Extract the (X, Y) coordinate from the center of the cell holding the provided text.  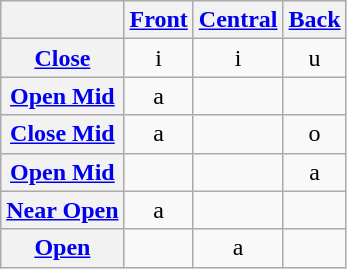
o (314, 134)
Near Open (62, 210)
Back (314, 20)
Central (238, 20)
u (314, 58)
Close (62, 58)
Close Mid (62, 134)
Open (62, 248)
Front (158, 20)
